Identify which cell holds the provided text, then report its (x, y) central coordinate. 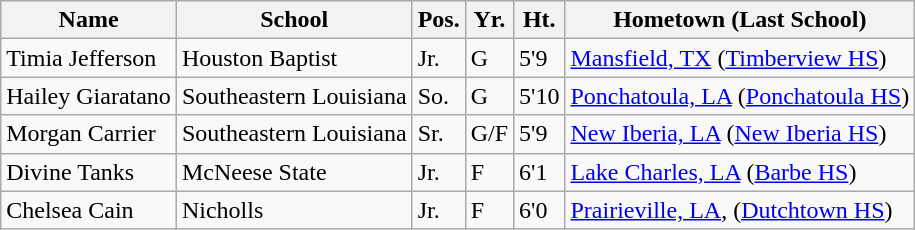
Sr. (438, 134)
6'0 (540, 210)
School (294, 20)
Hometown (Last School) (740, 20)
Nicholls (294, 210)
5'10 (540, 96)
G/F (489, 134)
Chelsea Cain (89, 210)
Lake Charles, LA (Barbe HS) (740, 172)
6'1 (540, 172)
Pos. (438, 20)
Mansfield, TX (Timberview HS) (740, 58)
Prairieville, LA, (Dutchtown HS) (740, 210)
Houston Baptist (294, 58)
Morgan Carrier (89, 134)
New Iberia, LA (New Iberia HS) (740, 134)
Hailey Giaratano (89, 96)
Name (89, 20)
McNeese State (294, 172)
Divine Tanks (89, 172)
So. (438, 96)
Ht. (540, 20)
Timia Jefferson (89, 58)
Ponchatoula, LA (Ponchatoula HS) (740, 96)
Yr. (489, 20)
